Locate the cell with the specified text and output its [X, Y] center coordinate. 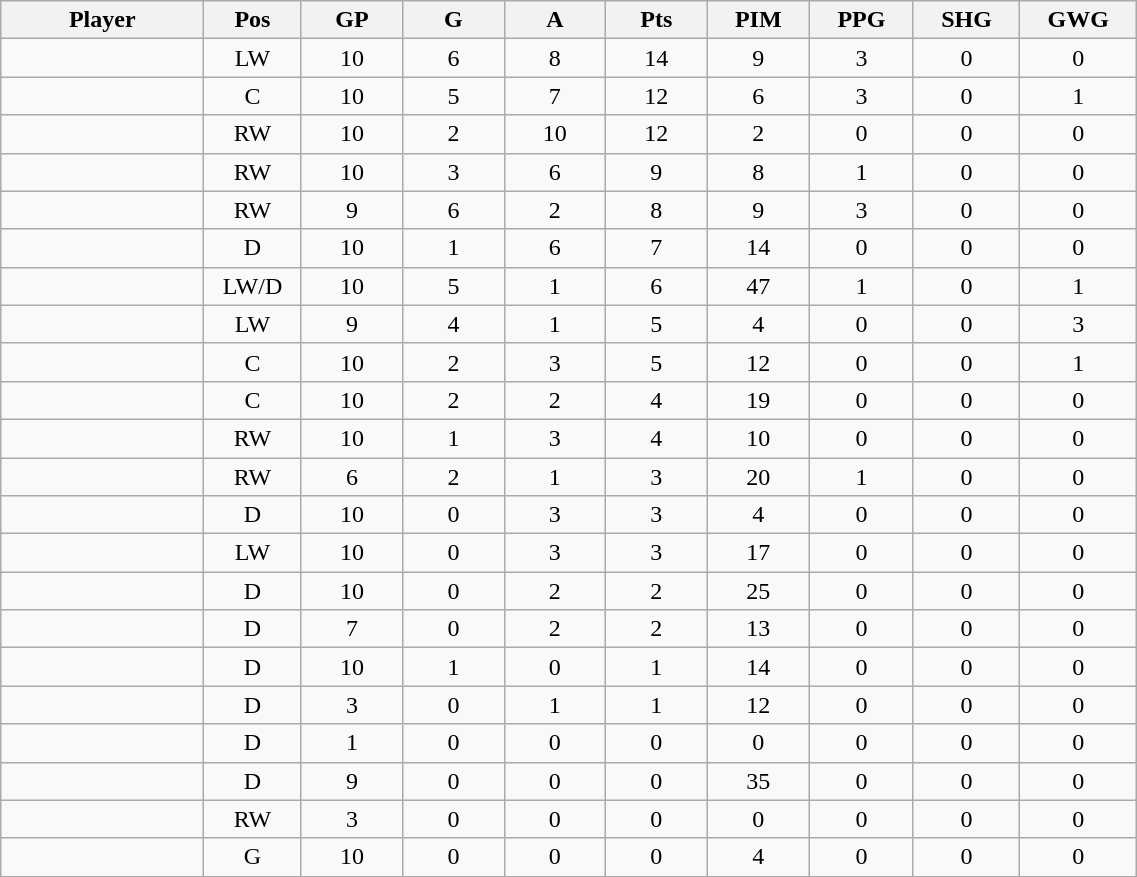
PIM [758, 20]
20 [758, 477]
PPG [862, 20]
GP [352, 20]
19 [758, 400]
17 [758, 553]
GWG [1078, 20]
25 [758, 591]
A [554, 20]
13 [758, 629]
Pos [252, 20]
Player [102, 20]
Pts [656, 20]
SHG [966, 20]
47 [758, 286]
LW/D [252, 286]
35 [758, 781]
